Return the (X, Y) coordinate for the center point of the cell that contains the specified text.  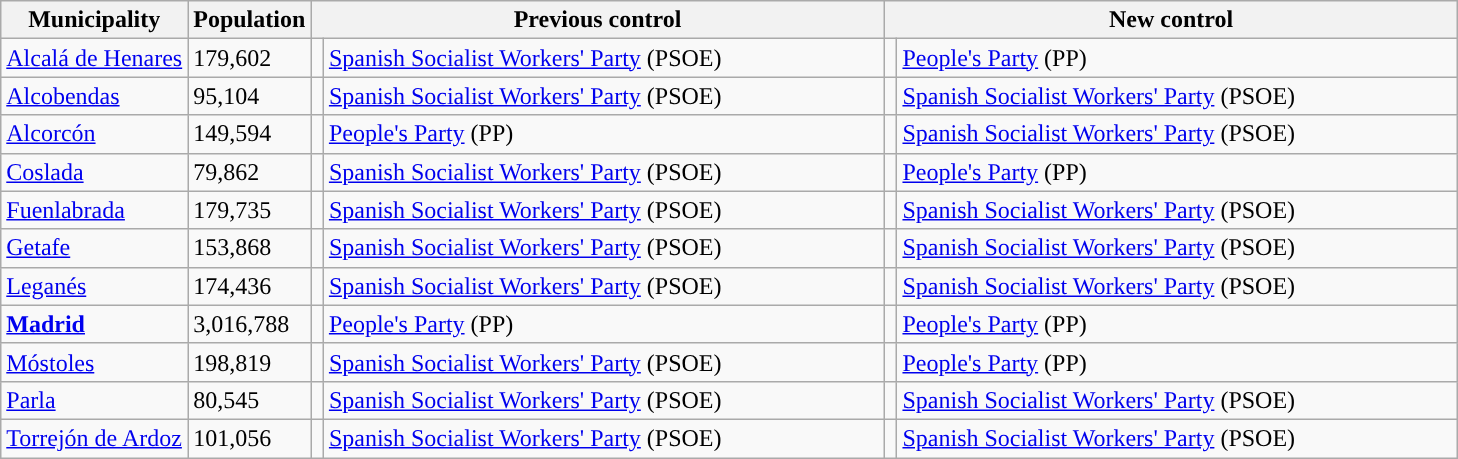
Alcorcón (94, 134)
Madrid (94, 324)
95,104 (250, 96)
174,436 (250, 286)
Alcalá de Henares (94, 58)
3,016,788 (250, 324)
Previous control (598, 20)
149,594 (250, 134)
Population (250, 20)
79,862 (250, 172)
198,819 (250, 362)
Parla (94, 400)
101,056 (250, 438)
179,735 (250, 210)
Getafe (94, 248)
179,602 (250, 58)
New control (1171, 20)
Torrejón de Ardoz (94, 438)
Alcobendas (94, 96)
153,868 (250, 248)
Municipality (94, 20)
Móstoles (94, 362)
Coslada (94, 172)
Leganés (94, 286)
Fuenlabrada (94, 210)
80,545 (250, 400)
